For the text-containing cell, return its midpoint in (x, y) coordinate format. 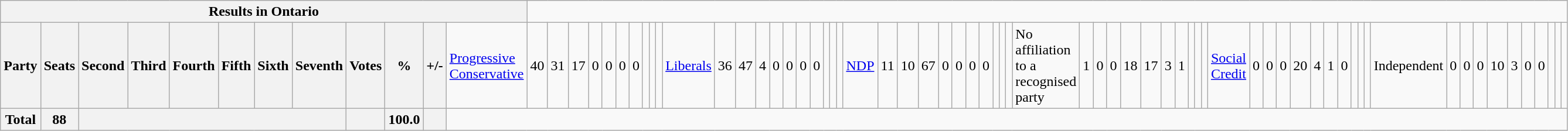
Votes (366, 65)
Seventh (319, 65)
Progressive Conservative (487, 65)
88 (59, 119)
Second (103, 65)
+/- (435, 65)
20 (1300, 65)
Independent (1409, 65)
Seats (59, 65)
18 (1130, 65)
Fourth (193, 65)
Fifth (236, 65)
% (404, 65)
Results in Ontario (264, 12)
11 (887, 65)
No affiliation to a recognised party (1046, 65)
Liberals (689, 65)
40 (537, 65)
Social Credit (1229, 65)
Third (149, 65)
47 (746, 65)
Party (21, 65)
67 (928, 65)
36 (725, 65)
NDP (860, 65)
Total (21, 119)
31 (558, 65)
Sixth (273, 65)
100.0 (404, 119)
